Find where the given text appears and provide that cell's center as (X, Y) coordinate. 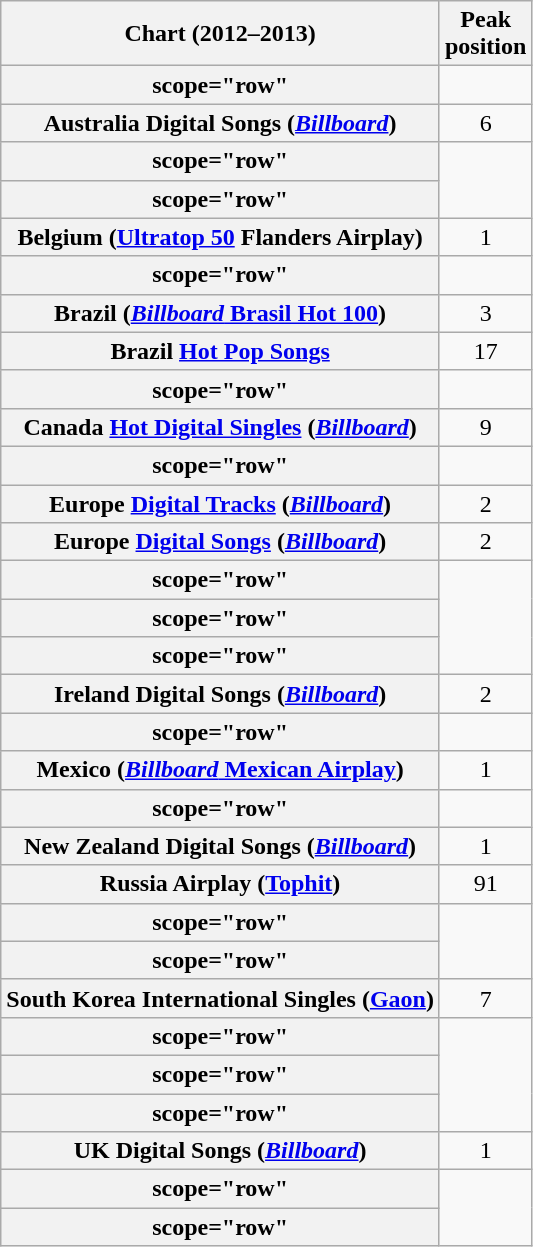
Peakposition (485, 34)
UK Digital Songs (Billboard) (220, 1151)
Russia Airplay (Tophit) (220, 884)
Belgium (Ultratop 50 Flanders Airplay) (220, 237)
9 (485, 427)
7 (485, 998)
Ireland Digital Songs (Billboard) (220, 694)
Chart (2012–2013) (220, 34)
South Korea International Singles (Gaon) (220, 998)
17 (485, 351)
Europe Digital Tracks (Billboard) (220, 503)
Canada Hot Digital Singles (Billboard) (220, 427)
Brazil Hot Pop Songs (220, 351)
Brazil (Billboard Brasil Hot 100) (220, 313)
Europe Digital Songs (Billboard) (220, 542)
Australia Digital Songs (Billboard) (220, 123)
3 (485, 313)
New Zealand Digital Songs (Billboard) (220, 846)
6 (485, 123)
Mexico (Billboard Mexican Airplay) (220, 770)
91 (485, 884)
